Return (X, Y) of the center of cell containing provided text 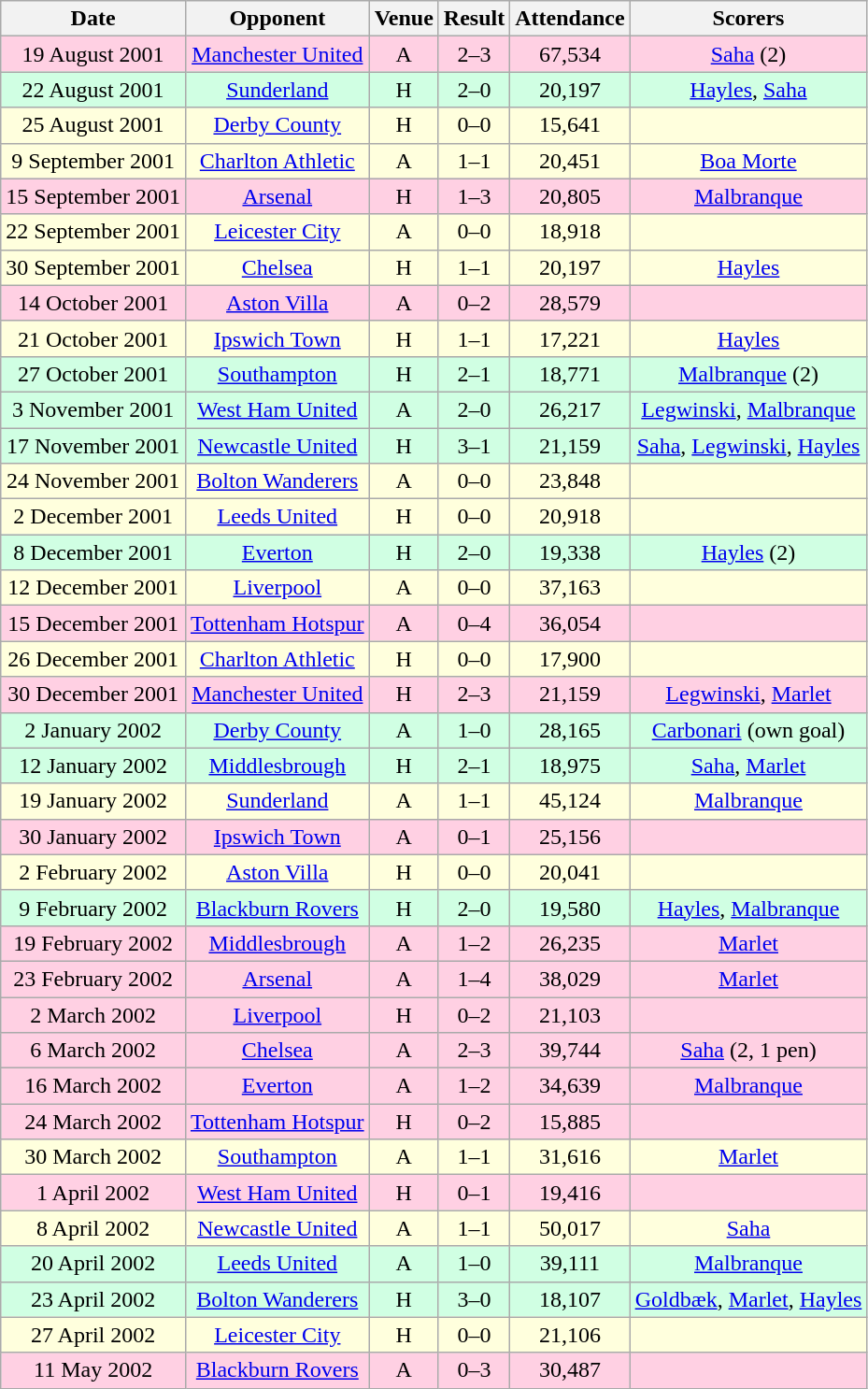
67,534 (570, 54)
18,107 (570, 1299)
18,975 (570, 766)
20,805 (570, 196)
23,848 (570, 481)
36,054 (570, 623)
28,165 (570, 730)
2 January 2002 (93, 730)
28,579 (570, 303)
Scorers (748, 19)
Legwinski, Malbranque (748, 409)
21,106 (570, 1335)
20 April 2002 (93, 1264)
39,111 (570, 1264)
2 March 2002 (93, 1014)
19 August 2001 (93, 54)
12 January 2002 (93, 766)
Saha, Marlet (748, 766)
15,641 (570, 125)
26 December 2001 (93, 659)
Malbranque (2) (748, 374)
Legwinski, Marlet (748, 694)
Date (93, 19)
20,918 (570, 517)
24 March 2002 (93, 1122)
24 November 2001 (93, 481)
3 November 2001 (93, 409)
25 August 2001 (93, 125)
1 April 2002 (93, 1193)
45,124 (570, 801)
15 December 2001 (93, 623)
9 September 2001 (93, 161)
Hayles, Malbranque (748, 908)
34,639 (570, 1086)
30 January 2002 (93, 837)
Venue (404, 19)
30 September 2001 (93, 267)
3–1 (474, 446)
2 February 2002 (93, 872)
26,235 (570, 943)
8 December 2001 (93, 552)
18,918 (570, 232)
Saha (2) (748, 54)
Result (474, 19)
18,771 (570, 374)
6 March 2002 (93, 1051)
0–3 (474, 1370)
19,338 (570, 552)
20,451 (570, 161)
12 December 2001 (93, 588)
1–3 (474, 196)
15 September 2001 (93, 196)
19,416 (570, 1193)
19 February 2002 (93, 943)
Hayles (2) (748, 552)
20,041 (570, 872)
25,156 (570, 837)
50,017 (570, 1228)
3–0 (474, 1299)
38,029 (570, 979)
Carbonari (own goal) (748, 730)
Opponent (277, 19)
19 January 2002 (93, 801)
30,487 (570, 1370)
Hayles, Saha (748, 90)
30 March 2002 (93, 1157)
Goldbæk, Marlet, Hayles (748, 1299)
Saha, Legwinski, Hayles (748, 446)
Attendance (570, 19)
Saha (2, 1 pen) (748, 1051)
26,217 (570, 409)
19,580 (570, 908)
17,900 (570, 659)
31,616 (570, 1157)
0–4 (474, 623)
27 October 2001 (93, 374)
21 October 2001 (93, 338)
17 November 2001 (93, 446)
21,103 (570, 1014)
Boa Morte (748, 161)
22 September 2001 (93, 232)
16 March 2002 (93, 1086)
17,221 (570, 338)
23 February 2002 (93, 979)
1–4 (474, 979)
2 December 2001 (93, 517)
Saha (748, 1228)
22 August 2001 (93, 90)
30 December 2001 (93, 694)
8 April 2002 (93, 1228)
27 April 2002 (93, 1335)
14 October 2001 (93, 303)
11 May 2002 (93, 1370)
23 April 2002 (93, 1299)
9 February 2002 (93, 908)
39,744 (570, 1051)
15,885 (570, 1122)
37,163 (570, 588)
